Determine the [x, y] coordinate at the center of the cell enclosing the given text.  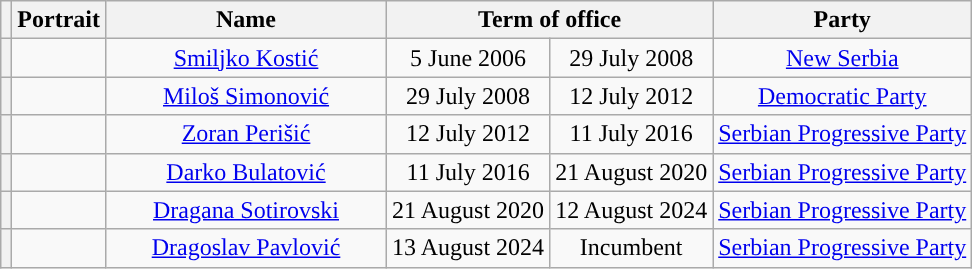
12 August 2024 [632, 210]
Portrait [59, 20]
Name [246, 20]
New Serbia [842, 58]
Democratic Party [842, 96]
Zoran Perišić [246, 134]
Smiljko Kostić [246, 58]
5 June 2006 [468, 58]
Miloš Simonović [246, 96]
Dragoslav Pavlović [246, 248]
Incumbent [632, 248]
Dragana Sotirovski [246, 210]
Party [842, 20]
Darko Bulatović [246, 172]
Term of office [550, 20]
13 August 2024 [468, 248]
